For the text-containing cell, return its midpoint in (x, y) coordinate format. 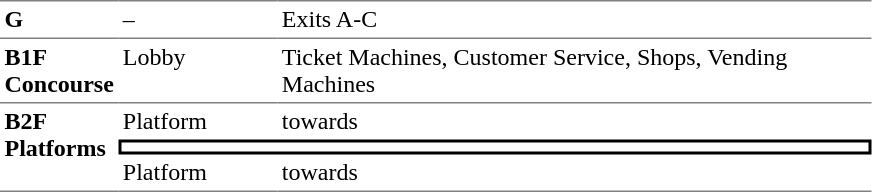
Lobby (198, 71)
G (59, 19)
B1FConcourse (59, 71)
B2FPlatforms (59, 148)
– (198, 19)
Exits A-C (574, 19)
Ticket Machines, Customer Service, Shops, Vending Machines (574, 71)
